Find where the given text appears and provide that cell's center as [X, Y] coordinate. 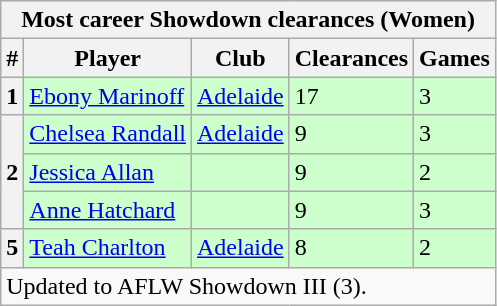
17 [351, 96]
# [12, 58]
Club [241, 58]
Most career Showdown clearances (Women) [248, 20]
Player [108, 58]
Ebony Marinoff [108, 96]
Clearances [351, 58]
Anne Hatchard [108, 210]
5 [12, 248]
1 [12, 96]
8 [351, 248]
Updated to AFLW Showdown III (3). [248, 286]
Games [455, 58]
Teah Charlton [108, 248]
Jessica Allan [108, 172]
Chelsea Randall [108, 134]
